Scan for the cell matching the given text and deliver its [x, y] coordinate at center. 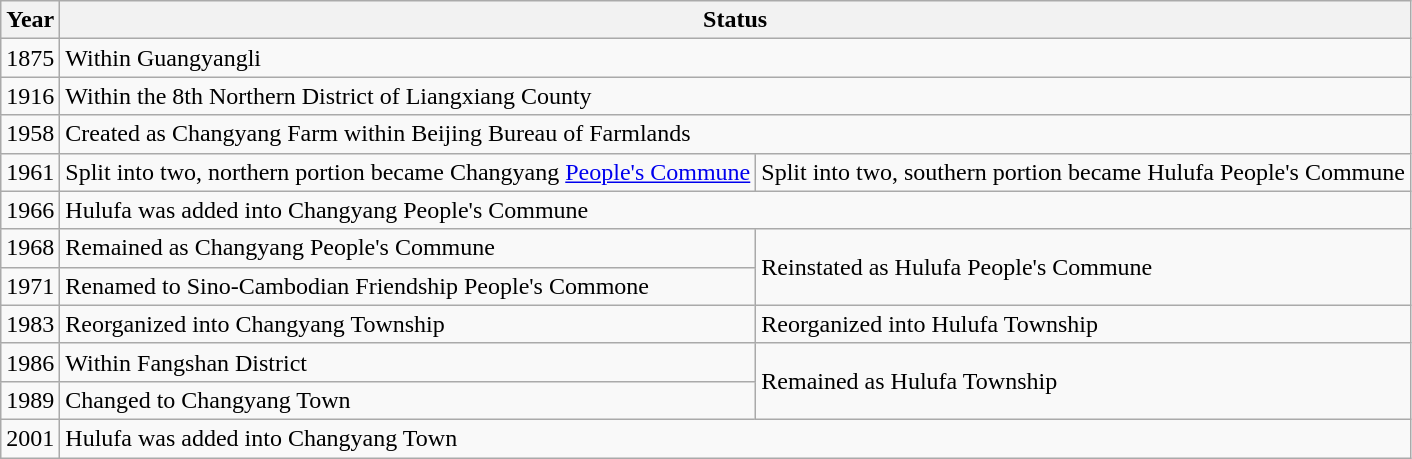
1875 [30, 58]
Within the 8th Northern District of Liangxiang County [736, 96]
Split into two, northern portion became Changyang People's Commune [408, 172]
1961 [30, 172]
1958 [30, 134]
1971 [30, 286]
Reorganized into Changyang Township [408, 324]
1989 [30, 400]
Hulufa was added into Changyang Town [736, 438]
Remained as Hulufa Township [1084, 381]
1983 [30, 324]
Within Fangshan District [408, 362]
Reinstated as Hulufa People's Commune [1084, 267]
Split into two, southern portion became Hulufa People's Commune [1084, 172]
Changed to Changyang Town [408, 400]
1986 [30, 362]
Created as Changyang Farm within Beijing Bureau of Farmlands [736, 134]
Hulufa was added into Changyang People's Commune [736, 210]
Status [736, 20]
Within Guangyangli [736, 58]
Remained as Changyang People's Commune [408, 248]
2001 [30, 438]
1916 [30, 96]
Renamed to Sino-Cambodian Friendship People's Commone [408, 286]
Year [30, 20]
1966 [30, 210]
1968 [30, 248]
Reorganized into Hulufa Township [1084, 324]
